Search for the cell housing the specified text and yield its [X, Y] center coordinate. 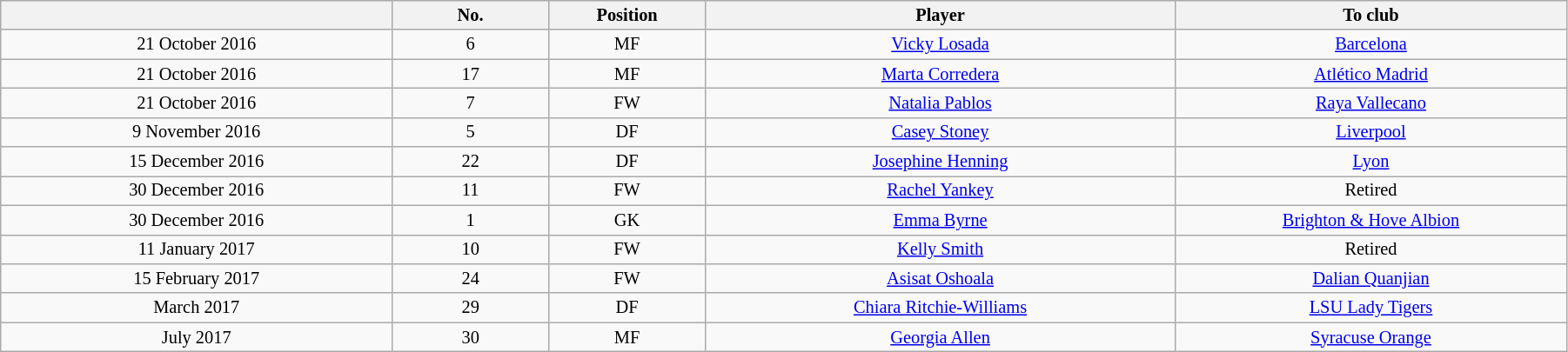
11 January 2017 [197, 249]
24 [471, 278]
11 [471, 190]
17 [471, 74]
Syracuse Orange [1371, 337]
Kelly Smith [941, 249]
Rachel Yankey [941, 190]
29 [471, 308]
Barcelona [1371, 44]
Emma Byrne [941, 220]
Natalia Pablos [941, 103]
Liverpool [1371, 132]
Vicky Losada [941, 44]
15 December 2016 [197, 162]
Player [941, 15]
Lyon [1371, 162]
22 [471, 162]
Marta Corredera [941, 74]
30 [471, 337]
10 [471, 249]
Position [627, 15]
July 2017 [197, 337]
Casey Stoney [941, 132]
Asisat Oshoala [941, 278]
Josephine Henning [941, 162]
7 [471, 103]
To club [1371, 15]
Chiara Ritchie-Williams [941, 308]
Brighton & Hove Albion [1371, 220]
Georgia Allen [941, 337]
9 November 2016 [197, 132]
Dalian Quanjian [1371, 278]
5 [471, 132]
6 [471, 44]
GK [627, 220]
15 February 2017 [197, 278]
Raya Vallecano [1371, 103]
LSU Lady Tigers [1371, 308]
March 2017 [197, 308]
Atlético Madrid [1371, 74]
No. [471, 15]
1 [471, 220]
